Pinpoint the cell where the given text exists, returning its [X, Y] midpoint coordinate. 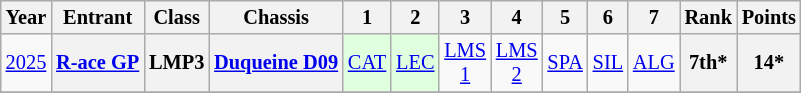
SPA [566, 63]
14* [769, 63]
7 [654, 17]
LMS1 [465, 63]
Year [26, 17]
LEC [415, 63]
ALG [654, 63]
4 [517, 17]
5 [566, 17]
2025 [26, 63]
Points [769, 17]
SIL [608, 63]
Duqueine D09 [276, 63]
Class [176, 17]
7th* [708, 63]
Chassis [276, 17]
3 [465, 17]
LMP3 [176, 63]
LMS2 [517, 63]
CAT [367, 63]
Entrant [98, 17]
6 [608, 17]
Rank [708, 17]
R-ace GP [98, 63]
1 [367, 17]
2 [415, 17]
